From the cell containing the given text, extract its center point as (X, Y) coordinate. 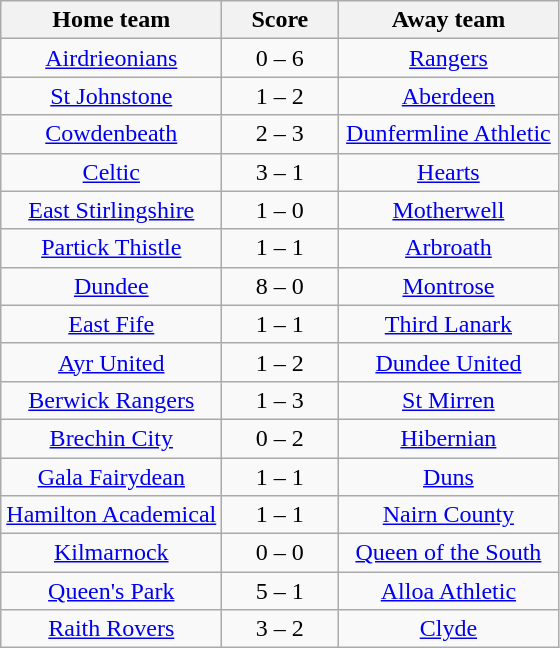
St Johnstone (112, 96)
Dundee United (448, 362)
3 – 2 (280, 629)
Duns (448, 477)
Celtic (112, 172)
Airdrieonians (112, 58)
3 – 1 (280, 172)
Arbroath (448, 248)
Third Lanark (448, 324)
2 – 3 (280, 134)
Hearts (448, 172)
East Stirlingshire (112, 210)
Cowdenbeath (112, 134)
Aberdeen (448, 96)
Hamilton Academical (112, 515)
Clyde (448, 629)
Hibernian (448, 438)
Alloa Athletic (448, 591)
Ayr United (112, 362)
Queen's Park (112, 591)
Queen of the South (448, 553)
Rangers (448, 58)
Motherwell (448, 210)
Kilmarnock (112, 553)
East Fife (112, 324)
0 – 0 (280, 553)
Berwick Rangers (112, 400)
8 – 0 (280, 286)
Montrose (448, 286)
Home team (112, 20)
Gala Fairydean (112, 477)
1 – 0 (280, 210)
Score (280, 20)
St Mirren (448, 400)
1 – 3 (280, 400)
Away team (448, 20)
Partick Thistle (112, 248)
Dunfermline Athletic (448, 134)
0 – 2 (280, 438)
Raith Rovers (112, 629)
0 – 6 (280, 58)
5 – 1 (280, 591)
Nairn County (448, 515)
Brechin City (112, 438)
Dundee (112, 286)
